Find where the given text appears and provide that cell's center as [x, y] coordinate. 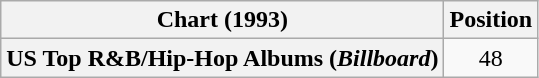
48 [491, 58]
Position [491, 20]
US Top R&B/Hip-Hop Albums (Billboard) [222, 58]
Chart (1993) [222, 20]
